Provide the [x, y] coordinate of the cell's center where the given text is located.  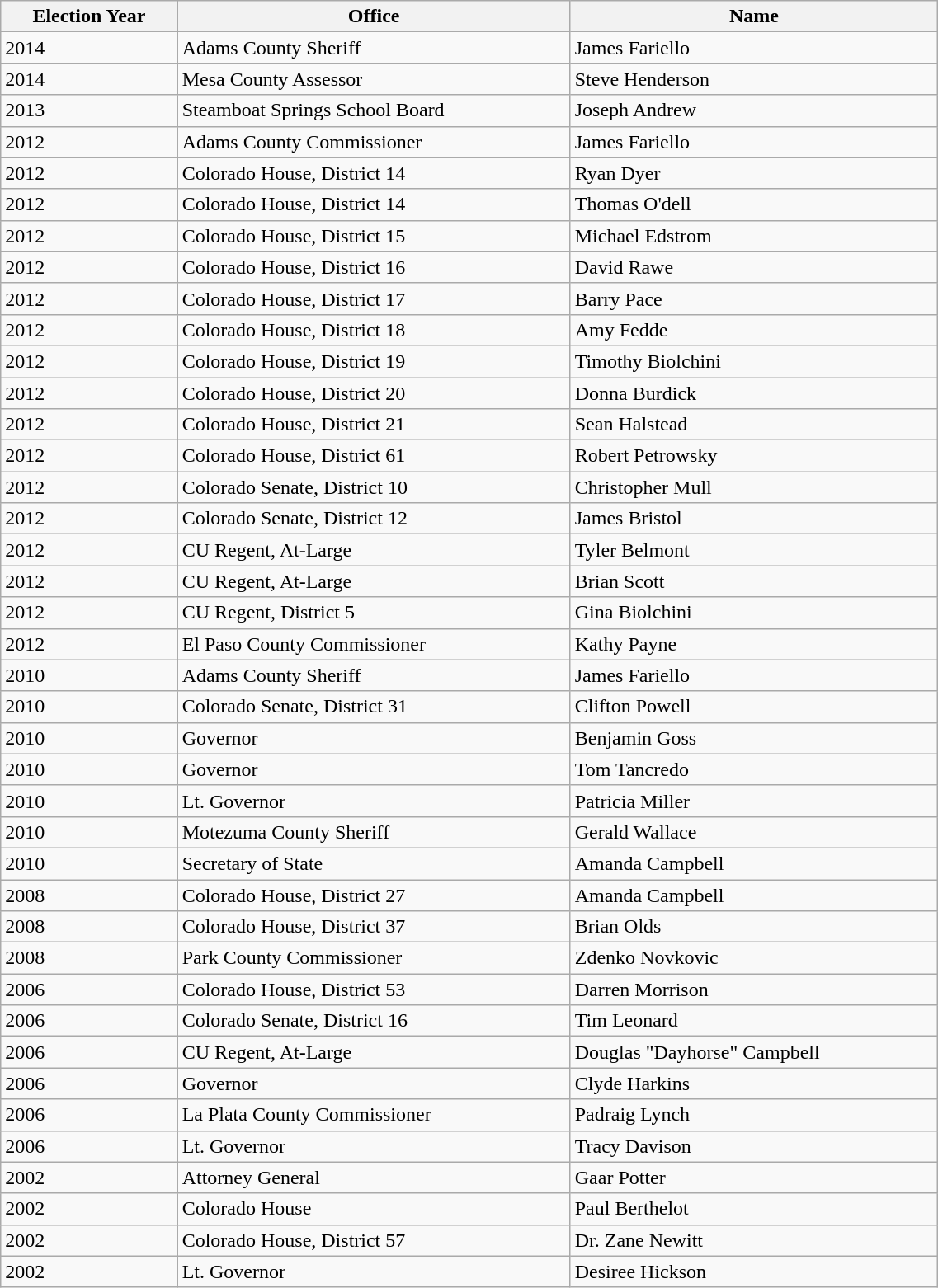
Colorado House, District 27 [374, 895]
Colorado House, District 17 [374, 298]
Colorado House [374, 1209]
Amy Fedde [754, 330]
Darren Morrison [754, 990]
Tyler Belmont [754, 550]
Clyde Harkins [754, 1084]
Colorado House, District 18 [374, 330]
Thomas O'dell [754, 204]
James Bristol [754, 519]
Paul Berthelot [754, 1209]
Ryan Dyer [754, 173]
David Rawe [754, 267]
2013 [89, 110]
Colorado House, District 21 [374, 425]
Office [374, 16]
Michael Edstrom [754, 236]
Barry Pace [754, 298]
Election Year [89, 16]
Mesa County Assessor [374, 79]
Colorado Senate, District 12 [374, 519]
Joseph Andrew [754, 110]
Gaar Potter [754, 1178]
Gina Biolchini [754, 613]
Adams County Commissioner [374, 142]
Clifton Powell [754, 707]
Tim Leonard [754, 1021]
Colorado Senate, District 31 [374, 707]
Sean Halstead [754, 425]
Steamboat Springs School Board [374, 110]
Colorado Senate, District 16 [374, 1021]
Padraig Lynch [754, 1115]
Dr. Zane Newitt [754, 1240]
Brian Scott [754, 581]
Zdenko Novkovic [754, 958]
Kathy Payne [754, 644]
Colorado House, District 16 [374, 267]
Colorado House, District 15 [374, 236]
Park County Commissioner [374, 958]
Colorado House, District 20 [374, 393]
Christopher Mull [754, 487]
Name [754, 16]
Douglas "Dayhorse" Campbell [754, 1052]
Colorado House, District 61 [374, 456]
Brian Olds [754, 927]
Tracy Davison [754, 1146]
Patricia Miller [754, 801]
El Paso County Commissioner [374, 644]
Donna Burdick [754, 393]
Robert Petrowsky [754, 456]
Colorado House, District 57 [374, 1240]
Colorado House, District 53 [374, 990]
CU Regent, District 5 [374, 613]
Attorney General [374, 1178]
Desiree Hickson [754, 1272]
Colorado House, District 37 [374, 927]
Secretary of State [374, 863]
Benjamin Goss [754, 738]
Gerald Wallace [754, 832]
Steve Henderson [754, 79]
Colorado House, District 19 [374, 361]
La Plata County Commissioner [374, 1115]
Timothy Biolchini [754, 361]
Colorado Senate, District 10 [374, 487]
Tom Tancredo [754, 769]
Motezuma County Sheriff [374, 832]
